From the cell containing the given text, extract its center point as (x, y) coordinate. 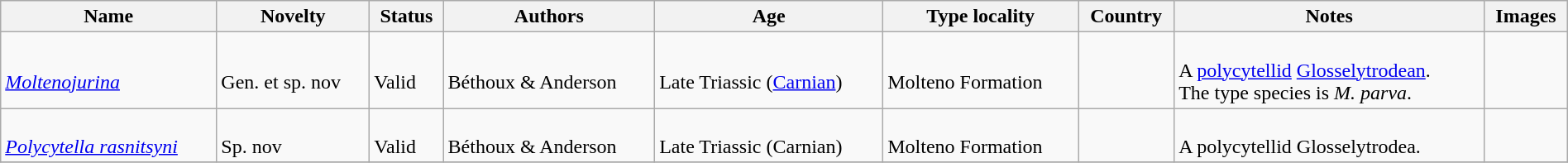
Gen. et sp. nov (293, 70)
A polycytellid Glosselytrodea. (1330, 136)
Polycytella rasnitsyni (109, 136)
Sp. nov (293, 136)
Authors (549, 17)
Status (407, 17)
Type locality (981, 17)
Country (1126, 17)
A polycytellid Glosselytrodean. The type species is M. parva. (1330, 70)
Novelty (293, 17)
Notes (1330, 17)
Moltenojurina (109, 70)
Images (1526, 17)
Name (109, 17)
Age (769, 17)
